From the cell containing the given text, extract its center point as [X, Y] coordinate. 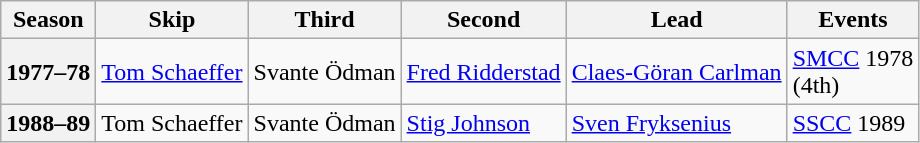
Claes-Göran Carlman [676, 72]
Lead [676, 20]
SMCC 1978 (4th) [853, 72]
Fred Ridderstad [484, 72]
Third [324, 20]
1977–78 [48, 72]
Season [48, 20]
Second [484, 20]
Events [853, 20]
Sven Fryksenius [676, 123]
Stig Johnson [484, 123]
Skip [172, 20]
1988–89 [48, 123]
SSCC 1989 [853, 123]
